Locate the cell with the specified text and output its [X, Y] center coordinate. 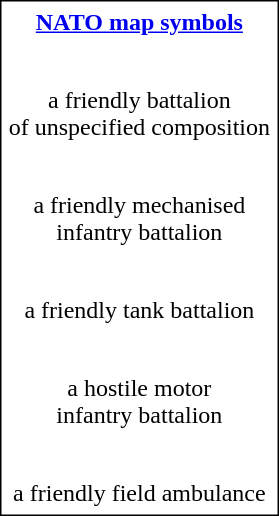
a friendly tank battalion [139, 310]
a friendly battalion of unspecified composition [139, 114]
a friendly mechanised infantry battalion [139, 220]
NATO map symbols [139, 22]
a hostile motor infantry battalion [139, 402]
a friendly field ambulance [139, 494]
